Output the (x, y) coordinate of the center of the cell containing the given text.  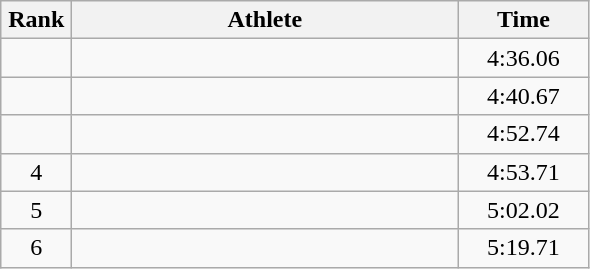
5 (36, 210)
4:36.06 (524, 58)
5:19.71 (524, 248)
5:02.02 (524, 210)
Time (524, 20)
4:52.74 (524, 134)
Athlete (265, 20)
6 (36, 248)
4:40.67 (524, 96)
Rank (36, 20)
4:53.71 (524, 172)
4 (36, 172)
